Output the (x, y) coordinate of the center of the cell containing the given text.  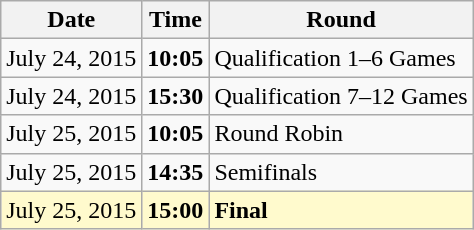
15:30 (176, 96)
Round Robin (341, 134)
Final (341, 210)
Date (72, 20)
Semifinals (341, 172)
Qualification 7–12 Games (341, 96)
14:35 (176, 172)
Qualification 1–6 Games (341, 58)
Time (176, 20)
Round (341, 20)
15:00 (176, 210)
